Search for the cell housing the specified text and yield its [X, Y] center coordinate. 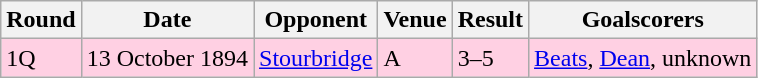
Goalscorers [643, 20]
3–5 [490, 58]
1Q [41, 58]
Beats, Dean, unknown [643, 58]
Result [490, 20]
Round [41, 20]
13 October 1894 [167, 58]
Stourbridge [316, 58]
A [415, 58]
Venue [415, 20]
Date [167, 20]
Opponent [316, 20]
